Return (x, y) of the center of cell containing provided text 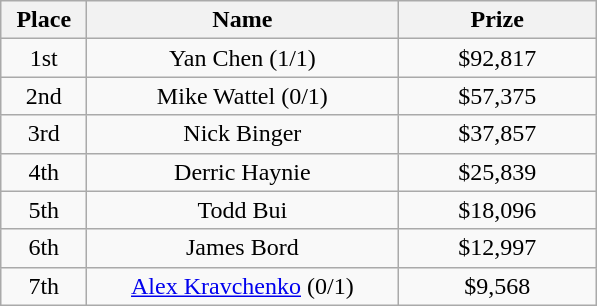
1st (44, 58)
4th (44, 172)
$92,817 (498, 58)
Nick Binger (242, 134)
$12,997 (498, 248)
$18,096 (498, 210)
6th (44, 248)
Mike Wattel (0/1) (242, 96)
Prize (498, 20)
$25,839 (498, 172)
$57,375 (498, 96)
3rd (44, 134)
5th (44, 210)
James Bord (242, 248)
Yan Chen (1/1) (242, 58)
$9,568 (498, 286)
Place (44, 20)
7th (44, 286)
Name (242, 20)
$37,857 (498, 134)
2nd (44, 96)
Derric Haynie (242, 172)
Todd Bui (242, 210)
Alex Kravchenko (0/1) (242, 286)
